Determine the [X, Y] coordinate at the center of the cell enclosing the given text.  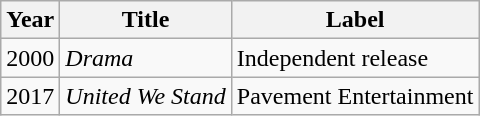
Drama [146, 58]
United We Stand [146, 96]
Pavement Entertainment [355, 96]
2000 [30, 58]
Independent release [355, 58]
Year [30, 20]
2017 [30, 96]
Label [355, 20]
Title [146, 20]
